Return (x, y) of the center of cell containing provided text 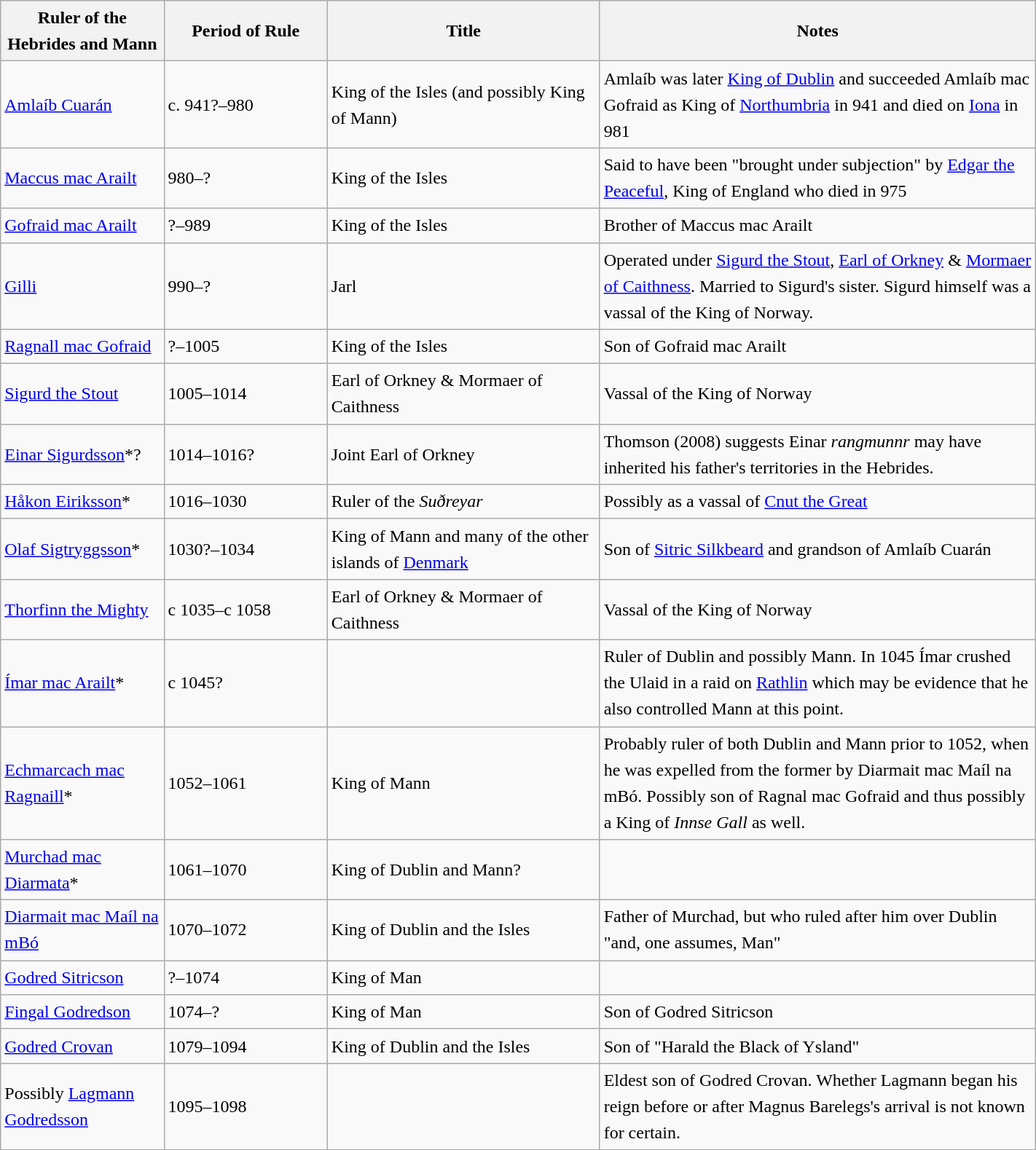
King of Mann (463, 784)
Murchad mac Diarmata* (82, 870)
Joint Earl of Orkney (463, 454)
King of Mann and many of the other islands of Denmark (463, 549)
Son of Gofraid mac Arailt (817, 347)
Einar Sigurdsson*? (82, 454)
1074–? (246, 1012)
1070–1072 (246, 931)
1095–1098 (246, 1107)
Said to have been "brought under subjection" by Edgar the Peaceful, King of England who died in 975 (817, 178)
Godred Sitricson (82, 977)
Diarmait mac Maíl na mBó (82, 931)
Notes (817, 31)
1079–1094 (246, 1046)
Ruler of the Hebrides and Mann (82, 31)
980–? (246, 178)
Godred Crovan (82, 1046)
Thorfinn the Mighty (82, 609)
1061–1070 (246, 870)
?–1005 (246, 347)
Fingal Godredson (82, 1012)
Amlaíb Cuarán (82, 105)
Eldest son of Godred Crovan. Whether Lagmann began his reign before or after Magnus Barelegs's arrival is not known for certain. (817, 1107)
Jarl (463, 285)
c. 941?–980 (246, 105)
c 1045? (246, 683)
1030?–1034 (246, 549)
Brother of Maccus mac Arailt (817, 226)
1014–1016? (246, 454)
King of the Isles (and possibly King of Mann) (463, 105)
Son of Sitric Silkbeard and grandson of Amlaíb Cuarán (817, 549)
Sigurd the Stout (82, 393)
1005–1014 (246, 393)
Possibly as a vassal of Cnut the Great (817, 501)
Son of "Harald the Black of Ysland" (817, 1046)
Title (463, 31)
Håkon Eiriksson* (82, 501)
Ruler of the Suðreyar (463, 501)
?–989 (246, 226)
Ragnall mac Gofraid (82, 347)
Echmarcach mac Ragnaill* (82, 784)
Father of Murchad, but who ruled after him over Dublin "and, one assumes, Man" (817, 931)
King of Dublin and Mann? (463, 870)
1052–1061 (246, 784)
Gofraid mac Arailt (82, 226)
Amlaíb was later King of Dublin and succeeded Amlaíb mac Gofraid as King of Northumbria in 941 and died on Iona in 981 (817, 105)
Thomson (2008) suggests Einar rangmunnr may have inherited his father's territories in the Hebrides. (817, 454)
990–? (246, 285)
Gilli (82, 285)
?–1074 (246, 977)
Maccus mac Arailt (82, 178)
1016–1030 (246, 501)
Period of Rule (246, 31)
Ímar mac Arailt* (82, 683)
Olaf Sigtryggsson* (82, 549)
c 1035–c 1058 (246, 609)
Possibly Lagmann Godredsson (82, 1107)
Son of Godred Sitricson (817, 1012)
